For the text-containing cell, return its midpoint in [x, y] coordinate format. 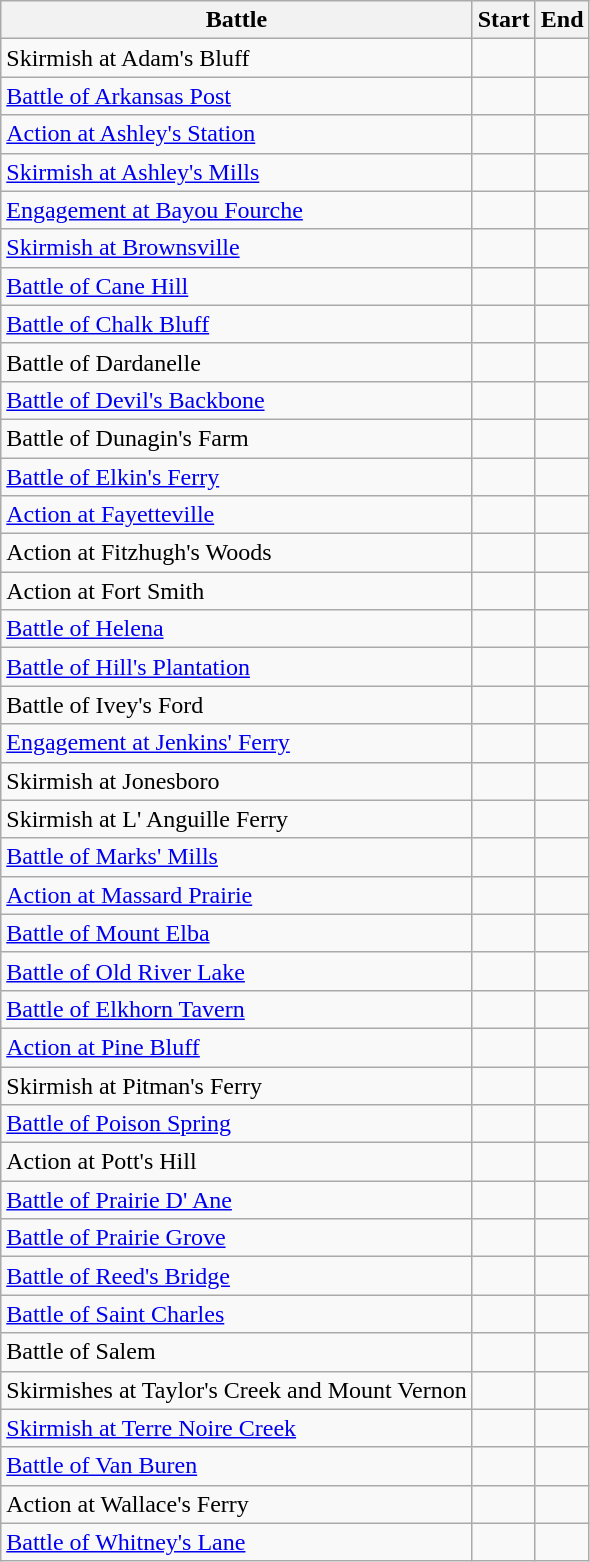
Skirmish at Brownsville [236, 248]
Battle of Devil's Backbone [236, 400]
Action at Fayetteville [236, 515]
Battle of Marks' Mills [236, 857]
Battle of Arkansas Post [236, 96]
Skirmish at Jonesboro [236, 781]
Battle of Cane Hill [236, 286]
Battle of Whitney's Lane [236, 1542]
Battle of Elkhorn Tavern [236, 1009]
Action at Pine Bluff [236, 1047]
Battle of Helena [236, 629]
Battle of Poison Spring [236, 1124]
Battle of Reed's Bridge [236, 1276]
Battle [236, 20]
Skirmishes at Taylor's Creek and Mount Vernon [236, 1390]
Battle of Mount Elba [236, 933]
Battle of Dunagin's Farm [236, 438]
Action at Fort Smith [236, 591]
Skirmish at Terre Noire Creek [236, 1428]
End [562, 20]
Engagement at Bayou Fourche [236, 210]
Skirmish at Adam's Bluff [236, 58]
Battle of Van Buren [236, 1466]
Battle of Saint Charles [236, 1314]
Battle of Old River Lake [236, 971]
Battle of Prairie Grove [236, 1238]
Action at Ashley's Station [236, 134]
Battle of Dardanelle [236, 362]
Battle of Prairie D' Ane [236, 1200]
Battle of Hill's Plantation [236, 667]
Battle of Ivey's Ford [236, 705]
Battle of Chalk Bluff [236, 324]
Action at Fitzhugh's Woods [236, 553]
Action at Wallace's Ferry [236, 1504]
Action at Massard Prairie [236, 895]
Skirmish at Ashley's Mills [236, 172]
Skirmish at L' Anguille Ferry [236, 819]
Engagement at Jenkins' Ferry [236, 743]
Battle of Elkin's Ferry [236, 477]
Action at Pott's Hill [236, 1162]
Skirmish at Pitman's Ferry [236, 1085]
Start [504, 20]
Battle of Salem [236, 1352]
